Determine the [X, Y] coordinate at the center of the cell enclosing the given text.  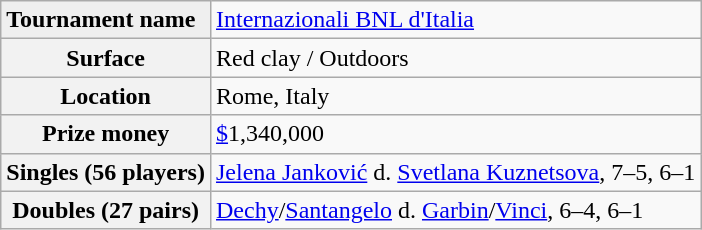
Singles (56 players) [106, 172]
Rome, Italy [455, 96]
Red clay / Outdoors [455, 58]
Location [106, 96]
Tournament name [106, 20]
Dechy/Santangelo d. Garbin/Vinci, 6–4, 6–1 [455, 210]
Prize money [106, 134]
Doubles (27 pairs) [106, 210]
$1,340,000 [455, 134]
Internazionali BNL d'Italia [455, 20]
Jelena Janković d. Svetlana Kuznetsova, 7–5, 6–1 [455, 172]
Surface [106, 58]
